Find where the given text appears and provide that cell's center as [x, y] coordinate. 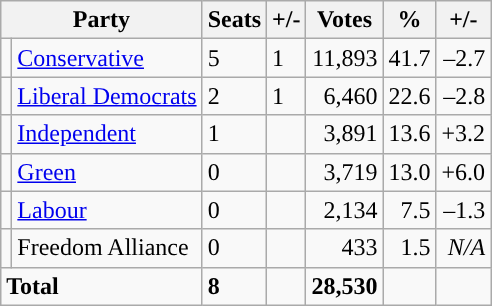
41.7 [410, 58]
433 [344, 248]
Liberal Democrats [107, 96]
7.5 [410, 210]
28,530 [344, 286]
Conservative [107, 58]
5 [234, 58]
+6.0 [464, 172]
Independent [107, 134]
Party [102, 20]
6,460 [344, 96]
3,891 [344, 134]
13.6 [410, 134]
–1.3 [464, 210]
3,719 [344, 172]
Seats [234, 20]
Green [107, 172]
22.6 [410, 96]
–2.7 [464, 58]
8 [234, 286]
Freedom Alliance [107, 248]
11,893 [344, 58]
Labour [107, 210]
Votes [344, 20]
2 [234, 96]
+3.2 [464, 134]
N/A [464, 248]
13.0 [410, 172]
% [410, 20]
–2.8 [464, 96]
Total [102, 286]
1.5 [410, 248]
2,134 [344, 210]
